For the text-containing cell, return its midpoint in [x, y] coordinate format. 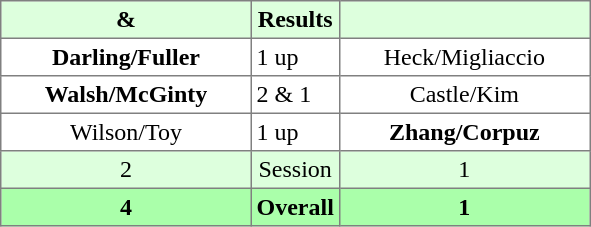
Castle/Kim [464, 95]
2 & 1 [295, 95]
& [126, 20]
Results [295, 20]
Zhang/Corpuz [464, 132]
Walsh/McGinty [126, 95]
Heck/Migliaccio [464, 57]
Darling/Fuller [126, 57]
Wilson/Toy [126, 132]
Session [295, 170]
Overall [295, 207]
2 [126, 170]
4 [126, 207]
